Return (X, Y) of the center of cell containing provided text 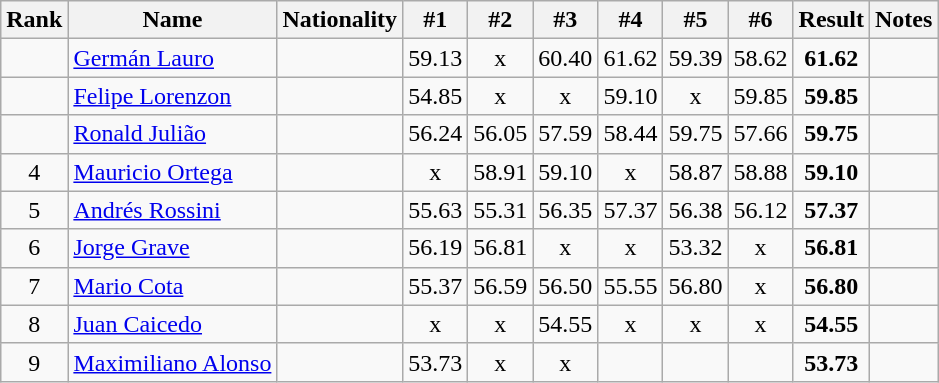
54.85 (436, 96)
53.32 (696, 248)
56.05 (500, 134)
#6 (760, 20)
58.62 (760, 58)
56.59 (500, 286)
56.12 (760, 210)
57.59 (566, 134)
Notes (903, 20)
Jorge Grave (172, 248)
60.40 (566, 58)
#5 (696, 20)
Mario Cota (172, 286)
Result (831, 20)
#1 (436, 20)
Nationality (340, 20)
Mauricio Ortega (172, 172)
#2 (500, 20)
58.88 (760, 172)
55.55 (630, 286)
#3 (566, 20)
58.44 (630, 134)
58.91 (500, 172)
56.35 (566, 210)
5 (34, 210)
6 (34, 248)
56.38 (696, 210)
#4 (630, 20)
57.66 (760, 134)
Rank (34, 20)
56.24 (436, 134)
59.13 (436, 58)
Juan Caicedo (172, 324)
55.37 (436, 286)
Ronald Julião (172, 134)
58.87 (696, 172)
59.39 (696, 58)
55.63 (436, 210)
8 (34, 324)
56.19 (436, 248)
Andrés Rossini (172, 210)
4 (34, 172)
Germán Lauro (172, 58)
Name (172, 20)
9 (34, 362)
Felipe Lorenzon (172, 96)
Maximiliano Alonso (172, 362)
55.31 (500, 210)
56.50 (566, 286)
7 (34, 286)
